Provide the [x, y] coordinate of the cell's center where the given text is located.  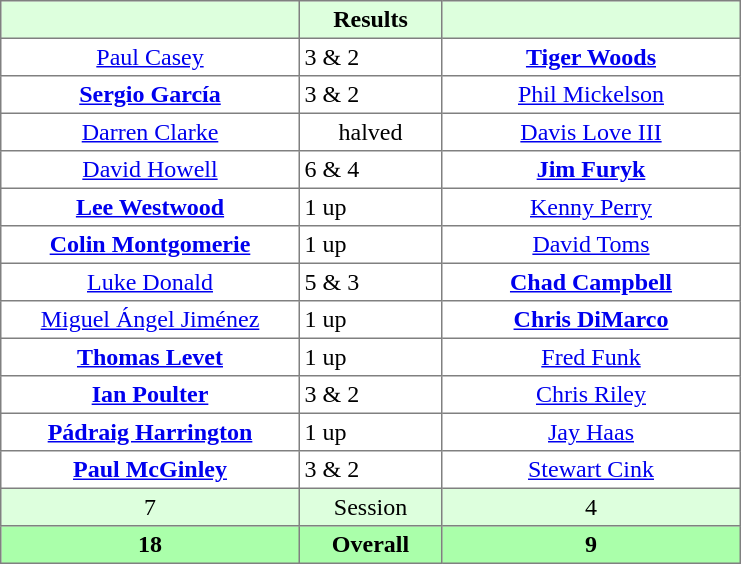
Jay Haas [591, 432]
Paul McGinley [150, 470]
Session [370, 507]
Pádraig Harrington [150, 432]
Overall [370, 545]
Paul Casey [150, 57]
Lee Westwood [150, 207]
Stewart Cink [591, 470]
David Howell [150, 170]
Ian Poulter [150, 395]
Results [370, 20]
Jim Furyk [591, 170]
Colin Montgomerie [150, 245]
7 [150, 507]
Davis Love III [591, 132]
4 [591, 507]
halved [370, 132]
Chris DiMarco [591, 320]
Kenny Perry [591, 207]
David Toms [591, 245]
18 [150, 545]
Fred Funk [591, 357]
Sergio García [150, 95]
6 & 4 [370, 170]
Phil Mickelson [591, 95]
5 & 3 [370, 282]
Chris Riley [591, 395]
Chad Campbell [591, 282]
Darren Clarke [150, 132]
Luke Donald [150, 282]
Miguel Ángel Jiménez [150, 320]
Tiger Woods [591, 57]
Thomas Levet [150, 357]
9 [591, 545]
